Locate the cell with the specified text and output its [X, Y] center coordinate. 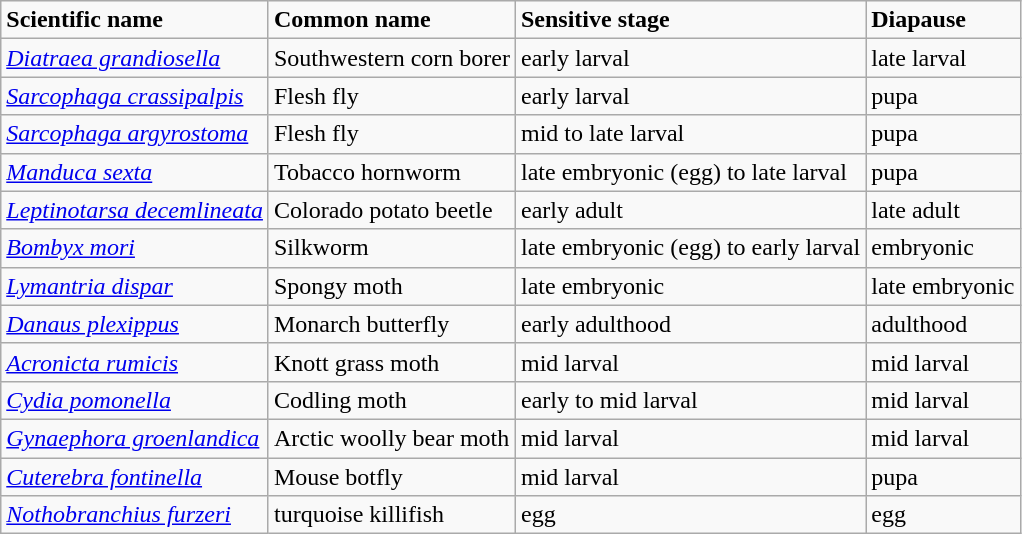
Gynaephora groenlandica [135, 438]
Tobacco hornworm [392, 172]
early adulthood [690, 324]
Mouse botfly [392, 477]
late adult [943, 210]
Southwestern corn borer [392, 58]
Knott grass moth [392, 362]
Common name [392, 20]
late embryonic (egg) to early larval [690, 248]
Cydia pomonella [135, 400]
Nothobranchius furzeri [135, 515]
mid to late larval [690, 134]
Codling moth [392, 400]
Leptinotarsa decemlineata [135, 210]
Acronicta rumicis [135, 362]
Diatraea grandiosella [135, 58]
turquoise killifish [392, 515]
Sarcophaga crassipalpis [135, 96]
embryonic [943, 248]
Scientific name [135, 20]
Spongy moth [392, 286]
Danaus plexippus [135, 324]
late larval [943, 58]
Monarch butterfly [392, 324]
Sensitive stage [690, 20]
Silkworm [392, 248]
early to mid larval [690, 400]
early adult [690, 210]
Arctic woolly bear moth [392, 438]
late embryonic (egg) to late larval [690, 172]
Bombyx mori [135, 248]
adulthood [943, 324]
Manduca sexta [135, 172]
Diapause [943, 20]
Cuterebra fontinella [135, 477]
Lymantria dispar [135, 286]
Sarcophaga argyrostoma [135, 134]
Colorado potato beetle [392, 210]
